Detect which cell encompasses the target text, then output its (X, Y) center coordinate. 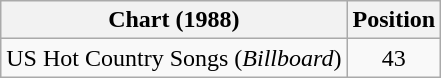
Chart (1988) (174, 20)
US Hot Country Songs (Billboard) (174, 58)
Position (394, 20)
43 (394, 58)
